Provide the [x, y] coordinate of the cell's center where the given text is located.  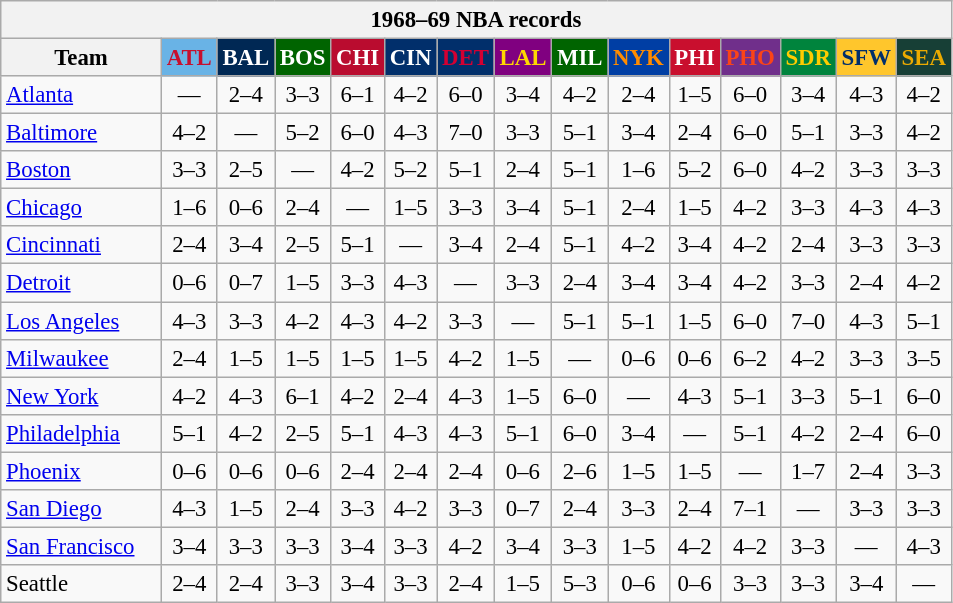
1–7 [808, 471]
Chicago [82, 208]
BOS [303, 58]
BAL [246, 58]
Cincinnati [82, 245]
SDR [808, 58]
Milwaukee [82, 358]
Atlanta [82, 95]
San Francisco [82, 546]
SEA [924, 58]
3–5 [924, 358]
Phoenix [82, 471]
PHO [750, 58]
MIL [580, 58]
Seattle [82, 584]
CHI [358, 58]
SFW [866, 58]
DET [466, 58]
LAL [522, 58]
6–2 [750, 358]
PHI [694, 58]
Philadelphia [82, 433]
Baltimore [82, 133]
CIN [410, 58]
Detroit [82, 283]
Boston [82, 170]
New York [82, 396]
NYK [638, 58]
1968–69 NBA records [476, 20]
Los Angeles [82, 321]
7–1 [750, 509]
San Diego [82, 509]
2–6 [580, 471]
ATL [189, 58]
Team [82, 58]
5–3 [580, 584]
